Determine the (x, y) coordinate at the center of the cell enclosing the given text.  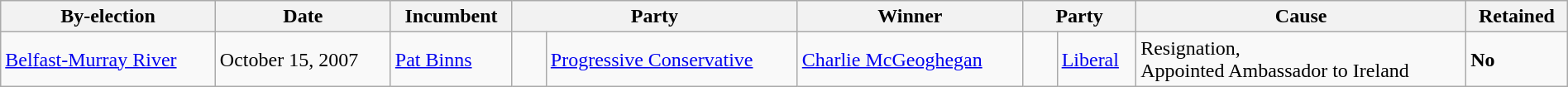
October 15, 2007 (303, 60)
Liberal (1097, 60)
Winner (910, 17)
Resignation, Appointed Ambassador to Ireland (1302, 60)
Belfast-Murray River (108, 60)
Progressive Conservative (672, 60)
Incumbent (451, 17)
Pat Binns (451, 60)
Cause (1302, 17)
Date (303, 17)
Retained (1517, 17)
By-election (108, 17)
No (1517, 60)
Charlie McGeoghegan (910, 60)
